Search for the cell housing the specified text and yield its [x, y] center coordinate. 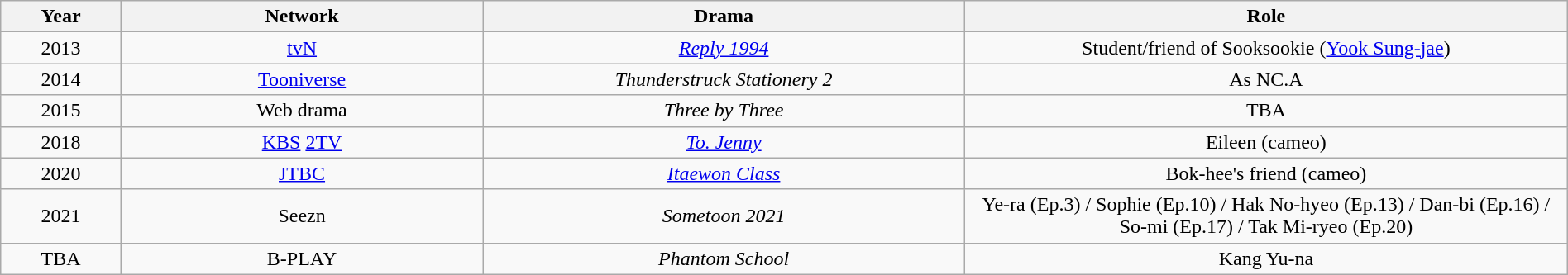
Sometoon 2021 [724, 216]
Student/friend of Sooksookie (Yook Sung-jae) [1267, 48]
Thunderstruck Stationery 2 [724, 79]
Web drama [301, 111]
2021 [61, 216]
Phantom School [724, 258]
2018 [61, 142]
JTBC [301, 173]
tvN [301, 48]
Itaewon Class [724, 173]
2013 [61, 48]
B-PLAY [301, 258]
2020 [61, 173]
Drama [724, 17]
Network [301, 17]
As NC.A [1267, 79]
To. Jenny [724, 142]
Reply 1994 [724, 48]
Bok-hee's friend (cameo) [1267, 173]
Eileen (cameo) [1267, 142]
KBS 2TV [301, 142]
Seezn [301, 216]
2015 [61, 111]
Tooniverse [301, 79]
Ye-ra (Ep.3) / Sophie (Ep.10) / Hak No-hyeo (Ep.13) / Dan-bi (Ep.16) / So-mi (Ep.17) / Tak Mi-ryeo (Ep.20) [1267, 216]
2014 [61, 79]
Role [1267, 17]
Three by Three [724, 111]
Year [61, 17]
Kang Yu-na [1267, 258]
